From the cell containing the given text, extract its center point as [X, Y] coordinate. 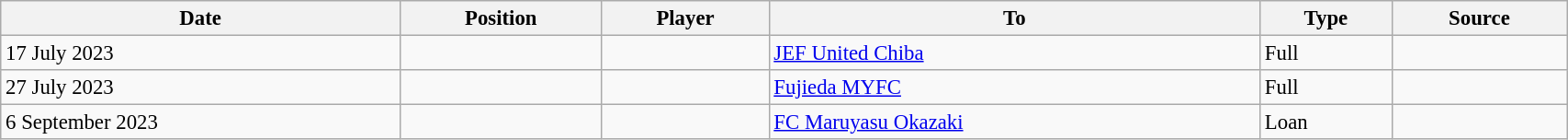
Fujieda MYFC [1014, 87]
To [1014, 18]
Position [501, 18]
Loan [1326, 122]
6 September 2023 [200, 122]
FC Maruyasu Okazaki [1014, 122]
JEF United Chiba [1014, 53]
Date [200, 18]
Source [1479, 18]
Player [685, 18]
17 July 2023 [200, 53]
Type [1326, 18]
27 July 2023 [200, 87]
